Scan for the cell matching the given text and deliver its [x, y] coordinate at center. 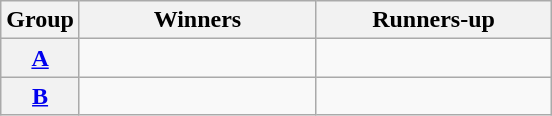
A [40, 58]
Winners [197, 20]
Group [40, 20]
B [40, 96]
Runners-up [433, 20]
